Detect which cell encompasses the target text, then output its [x, y] center coordinate. 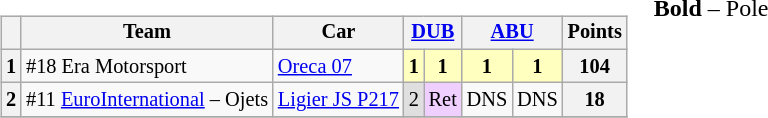
Ligier JS P217 [338, 100]
Car [338, 33]
#11 EuroInternational – Ojets [147, 100]
#18 Era Motorsport [147, 66]
Points [595, 33]
18 [595, 100]
ABU [512, 33]
Team [147, 33]
104 [595, 66]
Oreca 07 [338, 66]
DUB [433, 33]
Ret [443, 100]
